Search for the cell housing the specified text and yield its [x, y] center coordinate. 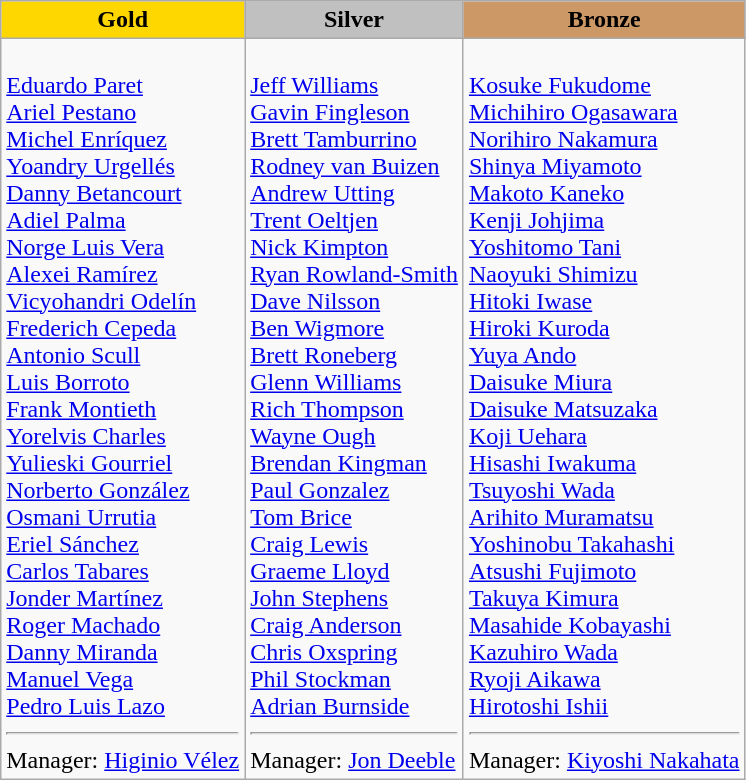
Gold [123, 20]
Bronze [604, 20]
Silver [354, 20]
